Determine the [x, y] coordinate at the center of the cell enclosing the given text.  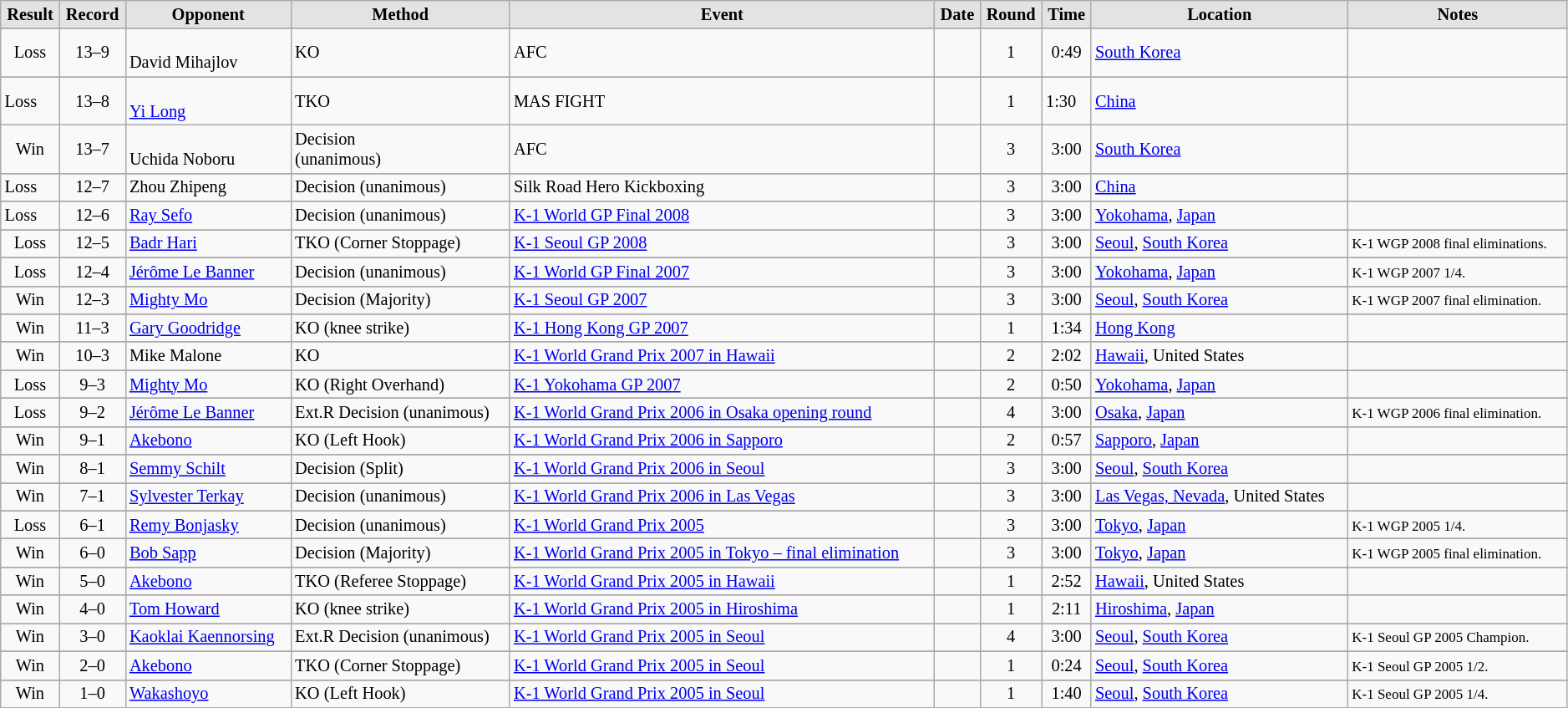
K-1 WGP 2008 final eliminations. [1457, 243]
Silk Road Hero Kickboxing [722, 187]
Las Vegas, Nevada, United States [1220, 497]
1–0 [92, 694]
K-1 World Grand Prix 2006 in Osaka opening round [722, 412]
4–0 [92, 609]
Yi Long [208, 101]
K-1 Seoul GP 2005 1/4. [1457, 694]
Location [1220, 14]
Gary Goodridge [208, 328]
Kaoklai Kaennorsing [208, 637]
1:30 [1066, 101]
K-1 WGP 2007 1/4. [1457, 272]
13–8 [92, 101]
12–4 [92, 272]
TKO (Referee Stoppage) [400, 581]
Ray Sefo [208, 216]
Opponent [208, 14]
Date [957, 14]
Decision(unanimous) [400, 149]
TKO [400, 101]
Zhou Zhipeng [208, 187]
2:11 [1066, 609]
K-1 World GP Final 2008 [722, 216]
K-1 World Grand Prix 2005 [722, 525]
Time [1066, 14]
7–1 [92, 497]
8–1 [92, 469]
6–0 [92, 553]
Remy Bonjasky [208, 525]
Method [400, 14]
K-1 World Grand Prix 2005 in Hawaii [722, 581]
Event [722, 14]
Tom Howard [208, 609]
0:50 [1066, 385]
10–3 [92, 356]
K-1 World Grand Prix 2006 in Las Vegas [722, 497]
12–3 [92, 300]
David Mihajlov [208, 53]
MAS FIGHT [722, 101]
K-1 World Grand Prix 2006 in Seoul [722, 469]
13–7 [92, 149]
K-1 World Grand Prix 2005 in Tokyo – final elimination [722, 553]
9–3 [92, 385]
K-1 Seoul GP 2007 [722, 300]
K-1 World Grand Prix 2005 in Hiroshima [722, 609]
11–3 [92, 328]
Sylvester Terkay [208, 497]
3–0 [92, 637]
Badr Hari [208, 243]
Notes [1457, 14]
0:24 [1066, 665]
1:34 [1066, 328]
K-1 Hong Kong GP 2007 [722, 328]
0:57 [1066, 441]
Osaka, Japan [1220, 412]
KO (Right Overhand) [400, 385]
Sapporo, Japan [1220, 441]
Hong Kong [1220, 328]
Semmy Schilt [208, 469]
K-1 Seoul GP 2005 1/2. [1457, 665]
Uchida Noboru [208, 149]
K-1 World Grand Prix 2006 in Sapporo [722, 441]
Hiroshima, Japan [1220, 609]
K-1 World GP Final 2007 [722, 272]
Decision (Split) [400, 469]
Record [92, 14]
K-1 WGP 2005 1/4. [1457, 525]
K-1 WGP 2005 final elimination. [1457, 553]
9–1 [92, 441]
6–1 [92, 525]
2–0 [92, 665]
12–6 [92, 216]
Mike Malone [208, 356]
K-1 Yokohama GP 2007 [722, 385]
K-1 WGP 2007 final elimination. [1457, 300]
K-1 World Grand Prix 2007 in Hawaii [722, 356]
2:52 [1066, 581]
9–2 [92, 412]
2:02 [1066, 356]
5–0 [92, 581]
Bob Sapp [208, 553]
Round [1011, 14]
K-1 Seoul GP 2008 [722, 243]
Result [30, 14]
12–5 [92, 243]
K-1 Seoul GP 2005 Champion. [1457, 637]
0:49 [1066, 53]
12–7 [92, 187]
1:40 [1066, 694]
13–9 [92, 53]
K-1 WGP 2006 final elimination. [1457, 412]
Wakashoyo [208, 694]
